Return the (X, Y) coordinate for the center point of the cell that contains the specified text.  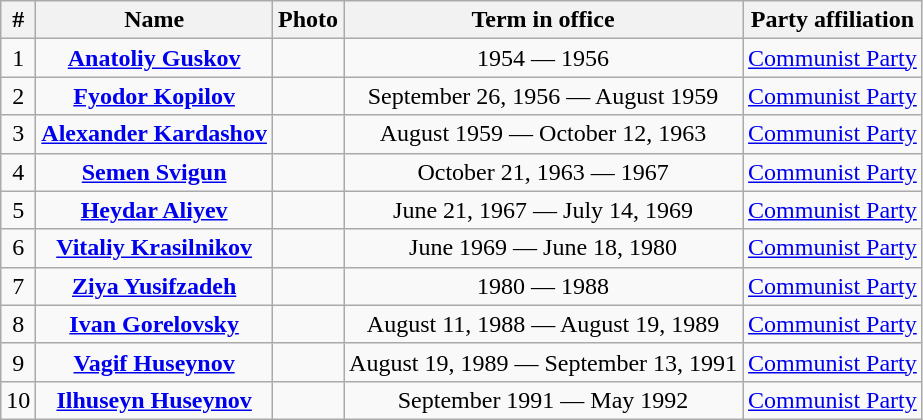
Vagif Huseynov (154, 362)
Ziya Yusifzadeh (154, 286)
Alexander Kardashov (154, 134)
Photo (308, 20)
Fyodor Kopilov (154, 96)
October 21, 1963 — 1967 (544, 172)
Party affiliation (833, 20)
5 (18, 210)
Anatoliy Guskov (154, 58)
1954 — 1956 (544, 58)
September 26, 1956 — August 1959 (544, 96)
Ivan Gorelovsky (154, 324)
8 (18, 324)
June 1969 — June 18, 1980 (544, 248)
Ilhuseyn Huseynov (154, 400)
August 11, 1988 — August 19, 1989 (544, 324)
Semen Svigun (154, 172)
10 (18, 400)
Vitaliy Krasilnikov (154, 248)
1 (18, 58)
1980 — 1988 (544, 286)
Name (154, 20)
4 (18, 172)
3 (18, 134)
# (18, 20)
2 (18, 96)
June 21, 1967 — July 14, 1969 (544, 210)
Heydar Aliyev (154, 210)
Term in office (544, 20)
August 1959 — October 12, 1963 (544, 134)
September 1991 — May 1992 (544, 400)
6 (18, 248)
August 19, 1989 — September 13, 1991 (544, 362)
7 (18, 286)
9 (18, 362)
